Locate the cell with the specified text and output its [x, y] center coordinate. 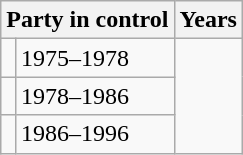
Party in control [88, 20]
Years [208, 20]
1986–1996 [94, 134]
1978–1986 [94, 96]
1975–1978 [94, 58]
